Search for the cell housing the specified text and yield its [x, y] center coordinate. 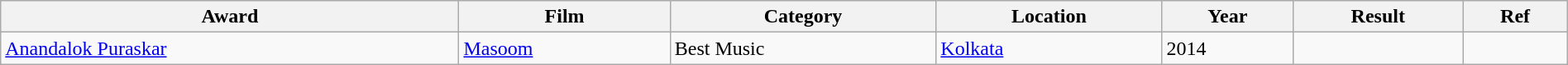
Award [230, 17]
Kolkata [1049, 48]
Masoom [564, 48]
Year [1227, 17]
Best Music [803, 48]
Ref [1515, 17]
Category [803, 17]
Anandalok Puraskar [230, 48]
Film [564, 17]
Location [1049, 17]
Result [1378, 17]
2014 [1227, 48]
